Provide the (X, Y) coordinate of the cell's center where the given text is located.  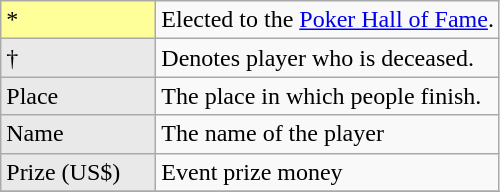
Prize (US$) (78, 172)
Event prize money (328, 172)
* (78, 20)
Place (78, 96)
The name of the player (328, 134)
† (78, 58)
Elected to the Poker Hall of Fame. (328, 20)
The place in which people finish. (328, 96)
Name (78, 134)
Denotes player who is deceased. (328, 58)
